From the cell containing the given text, extract its center point as (x, y) coordinate. 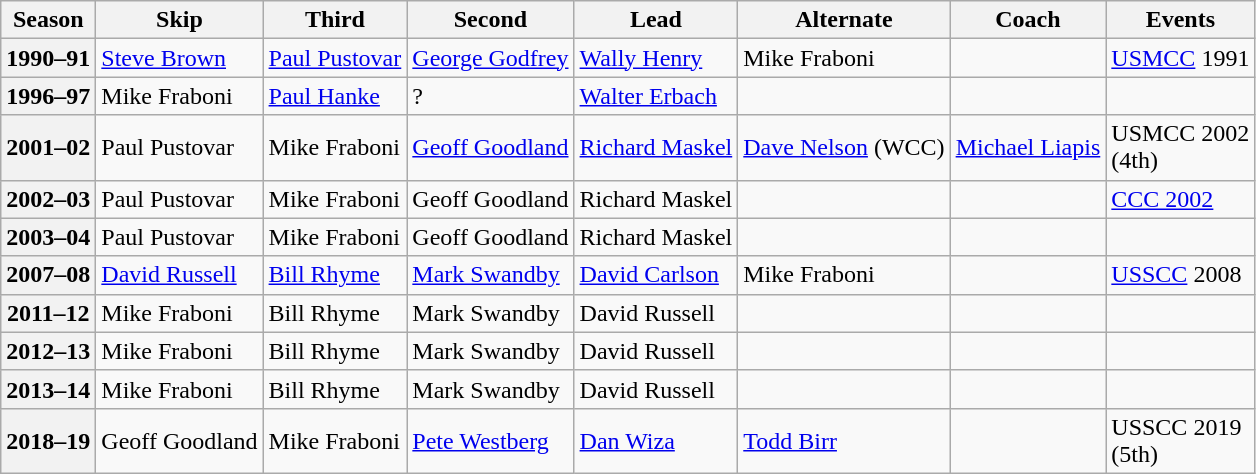
USSCC 2019 (5th) (1180, 440)
USMCC 1991 (1180, 58)
CCC 2002 (1180, 199)
Coach (1028, 20)
2002–03 (48, 199)
Dave Nelson (WCC) (844, 148)
Events (1180, 20)
George Godfrey (490, 58)
1990–91 (48, 58)
Wally Henry (656, 58)
Season (48, 20)
? (490, 96)
Third (335, 20)
Walter Erbach (656, 96)
1996–97 (48, 96)
2003–04 (48, 237)
Pete Westberg (490, 440)
Skip (180, 20)
USSCC 2008 (1180, 275)
Second (490, 20)
USMCC 2002 (4th) (1180, 148)
2013–14 (48, 389)
Alternate (844, 20)
2001–02 (48, 148)
2012–13 (48, 351)
Steve Brown (180, 58)
2007–08 (48, 275)
Paul Hanke (335, 96)
Lead (656, 20)
Dan Wiza (656, 440)
Michael Liapis (1028, 148)
2011–12 (48, 313)
2018–19 (48, 440)
David Carlson (656, 275)
Todd Birr (844, 440)
